Return the (x, y) coordinate for the center point of the cell that contains the specified text.  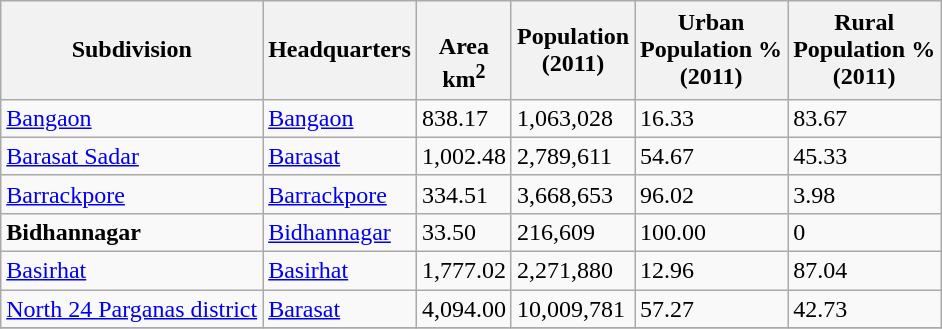
334.51 (464, 194)
UrbanPopulation %(2011) (712, 50)
1,777.02 (464, 271)
96.02 (712, 194)
2,789,611 (572, 156)
16.33 (712, 118)
3.98 (864, 194)
12.96 (712, 271)
838.17 (464, 118)
Subdivision (132, 50)
4,094.00 (464, 309)
3,668,653 (572, 194)
Areakm2 (464, 50)
2,271,880 (572, 271)
83.67 (864, 118)
Headquarters (340, 50)
North 24 Parganas district (132, 309)
0 (864, 232)
Population(2011) (572, 50)
100.00 (712, 232)
Rural Population % (2011) (864, 50)
10,009,781 (572, 309)
54.67 (712, 156)
1,063,028 (572, 118)
87.04 (864, 271)
216,609 (572, 232)
45.33 (864, 156)
33.50 (464, 232)
42.73 (864, 309)
57.27 (712, 309)
Barasat Sadar (132, 156)
1,002.48 (464, 156)
